Pinpoint the cell where the given text exists, returning its [X, Y] midpoint coordinate. 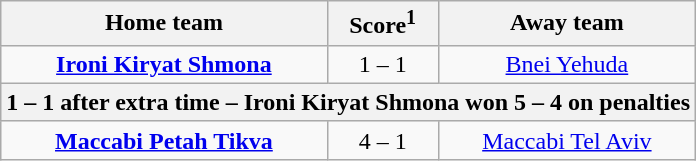
1 – 1 [382, 64]
Home team [164, 24]
1 – 1 after extra time – Ironi Kiryat Shmona won 5 – 4 on penalties [348, 102]
Maccabi Tel Aviv [566, 140]
Score1 [382, 24]
Maccabi Petah Tikva [164, 140]
4 – 1 [382, 140]
Bnei Yehuda [566, 64]
Ironi Kiryat Shmona [164, 64]
Away team [566, 24]
